Detect which cell encompasses the target text, then output its (x, y) center coordinate. 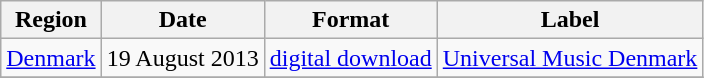
Label (570, 20)
19 August 2013 (182, 58)
Format (350, 20)
Region (51, 20)
Universal Music Denmark (570, 58)
digital download (350, 58)
Denmark (51, 58)
Date (182, 20)
